Detect which cell encompasses the target text, then output its (x, y) center coordinate. 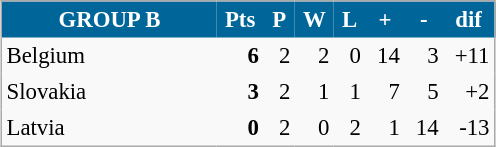
-13 (469, 128)
L (350, 20)
Slovakia (109, 92)
Latvia (109, 128)
P (279, 20)
+11 (469, 56)
+ (384, 20)
7 (384, 92)
+2 (469, 92)
6 (240, 56)
Pts (240, 20)
- (424, 20)
Belgium (109, 56)
GROUP B (109, 20)
dif (469, 20)
5 (424, 92)
W (314, 20)
